Search for the cell housing the specified text and yield its (X, Y) center coordinate. 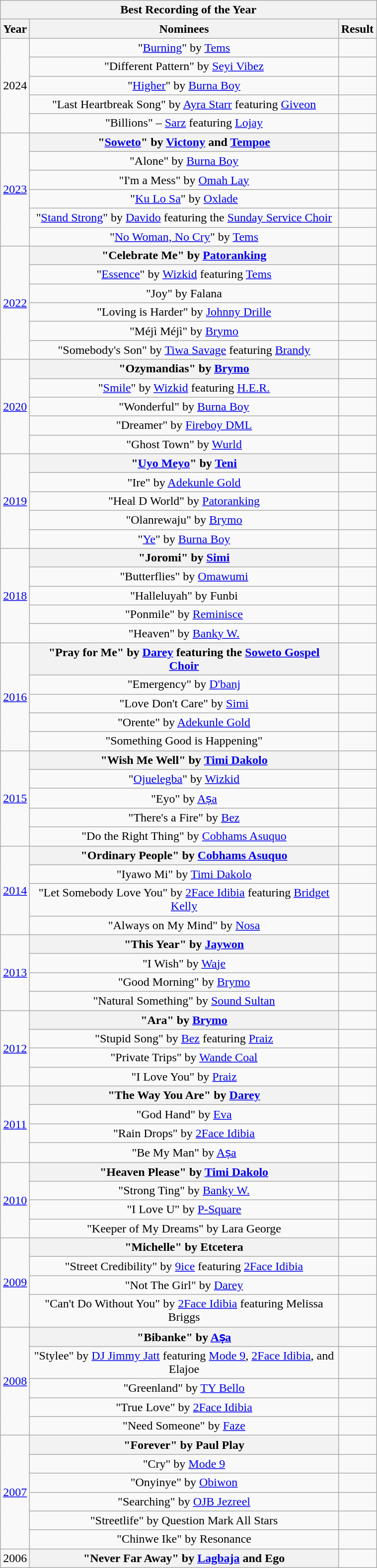
2008 (15, 1381)
"Good Morning" by Brymo (184, 982)
"Ojuelegba" by Wizkid (184, 779)
"Halleluyah" by Funbi (184, 596)
Year (15, 29)
"Not The Girl" by Darey (184, 1285)
"There's a Fire" by Bez (184, 818)
"Billions" – Sarz featuring Lojay (184, 123)
"Iyawo Mi" by Timi Dakolo (184, 874)
"Orente" by Adekunle Gold (184, 722)
"Essence" by Wizkid featuring Tems (184, 274)
"Ghost Town" by Wurld (184, 444)
2020 (15, 407)
"Love Don't Care" by Simi (184, 703)
"Be My Man" by Aṣa (184, 1153)
2012 (15, 1048)
"True Love" by 2Face Idibia (184, 1407)
"Strong Ting" by Banky W. (184, 1191)
"Ordinary People" by Cobhams Asuquo (184, 855)
"Eyo" by Aṣa (184, 798)
"Stand Strong" by Davido featuring the Sunday Service Choir (184, 217)
"Keeper of My Dreams" by Lara George (184, 1228)
"Ara" by Brymo (184, 1020)
"I Love You" by Praiz (184, 1077)
"Onyinye" by Obiwon (184, 1483)
"Heal D World" by Patoranking (184, 501)
"Streetlife" by Question Mark All Stars (184, 1520)
"Stupid Song" by Bez featuring Praiz (184, 1039)
"Wonderful" by Burna Boy (184, 407)
"Higher" by Burna Boy (184, 85)
"This Year" by Jaywon (184, 944)
"I Love U" by P-Square (184, 1210)
"Street Credibility" by 9ice featuring 2Face Idibia (184, 1266)
"Michelle" by Etcetera (184, 1247)
"Joy" by Falana (184, 293)
2007 (15, 1492)
"Searching" by OJB Jezreel (184, 1501)
"Joromi" by Simi (184, 558)
"Pray for Me" by Darey featuring the Soweto Gospel Choir (184, 659)
"I Wish" by Waje (184, 963)
"Private Trips" by Wande Coal (184, 1058)
"Ozymandias" by Brymo (184, 369)
"Let Somebody Love You" by 2Face Idibia featuring Bridget Kelly (184, 899)
"Burning" by Tems (184, 48)
"No Woman, No Cry" by Tems (184, 237)
"I'm a Mess" by Omah Lay (184, 180)
Result (357, 29)
"Always on My Mind" by Nosa (184, 925)
2015 (15, 798)
"God Hand" by Eva (184, 1114)
"Rain Drops" by 2Face Idibia (184, 1133)
2013 (15, 972)
"Soweto" by Victony and Tempoe (184, 142)
Nominees (184, 29)
"Forever" by Paul Play (184, 1445)
"Alone" by Burna Boy (184, 161)
"Celebrate Me" by Patoranking (184, 256)
2023 (15, 189)
2006 (15, 1558)
2022 (15, 303)
"Need Someone" by Faze (184, 1426)
"Uyo Meyo" by Teni (184, 463)
"Cry" by Mode 9 (184, 1464)
Best Recording of the Year (189, 10)
"Méjì Méjì" by Brymo (184, 331)
"Never Far Away" by Lagbaja and Ego (184, 1558)
2024 (15, 85)
"Ponmile" by Reminisce (184, 614)
"Butterflies" by Omawumi (184, 577)
"Ku Lo Sa" by Oxlade (184, 199)
"Chinwe Ike" by Resonance (184, 1539)
"Different Pattern" by Seyi Vibez (184, 67)
"Heaven Please" by Timi Dakolo (184, 1172)
2019 (15, 501)
"Natural Something" by Sound Sultan (184, 1001)
"Somebody's Son" by Tiwa Savage featuring Brandy (184, 350)
"Something Good is Happening" (184, 741)
2016 (15, 697)
"Dreamer" by Fireboy DML (184, 425)
2009 (15, 1283)
"Smile" by Wizkid featuring H.E.R. (184, 388)
2014 (15, 890)
"Heaven" by Banky W. (184, 633)
"Ye" by Burna Boy (184, 539)
2011 (15, 1124)
"Ire" by Adekunle Gold (184, 482)
"Bibanke" by Aṣa (184, 1337)
"Loving is Harder" by Johnny Drille (184, 312)
"Emergency" by D'banj (184, 684)
2018 (15, 596)
"Stylee" by DJ Jimmy Jatt featuring Mode 9, 2Face Idibia, and Elajoe (184, 1363)
"The Way You Are" by Darey (184, 1095)
"Can't Do Without You" by 2Face Idibia featuring Melissa Briggs (184, 1310)
"Do the Right Thing" by Cobhams Asuquo (184, 836)
"Olanrewaju" by Brymo (184, 520)
2010 (15, 1200)
"Wish Me Well" by Timi Dakolo (184, 760)
"Greenland" by TY Bello (184, 1388)
"Last Heartbreak Song" by Ayra Starr featuring Giveon (184, 104)
